Search for the cell housing the specified text and yield its [x, y] center coordinate. 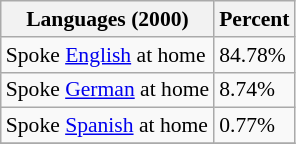
0.77% [254, 126]
Spoke English at home [108, 55]
Spoke Spanish at home [108, 126]
84.78% [254, 55]
Spoke German at home [108, 90]
Languages (2000) [108, 19]
8.74% [254, 90]
Percent [254, 19]
